Provide the (X, Y) coordinate of the cell's center where the given text is located.  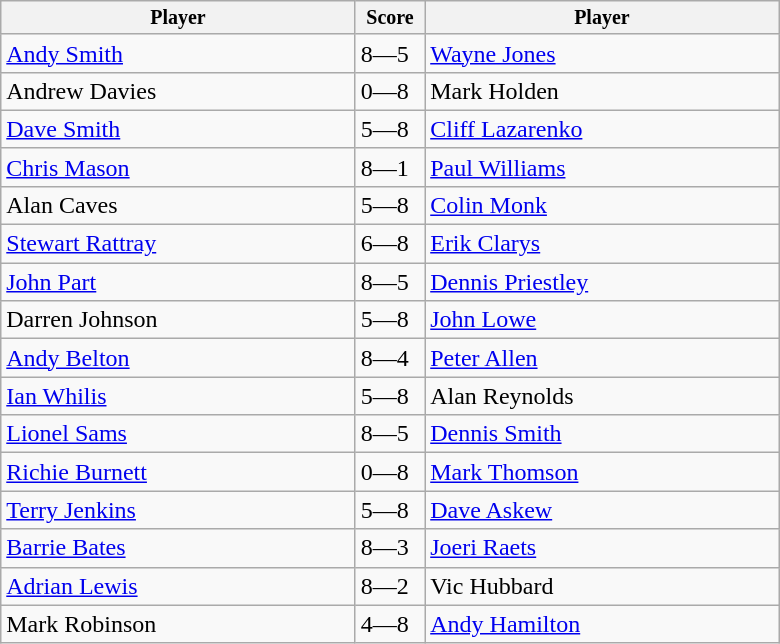
John Lowe (602, 320)
8—1 (390, 167)
John Part (178, 282)
Mark Thomson (602, 472)
Mark Holden (602, 91)
8—2 (390, 586)
Lionel Sams (178, 434)
Paul Williams (602, 167)
Andy Hamilton (602, 624)
6—8 (390, 244)
Andy Belton (178, 358)
Richie Burnett (178, 472)
Alan Reynolds (602, 396)
Erik Clarys (602, 244)
Vic Hubbard (602, 586)
Cliff Lazarenko (602, 129)
Andy Smith (178, 53)
Stewart Rattray (178, 244)
Darren Johnson (178, 320)
8—3 (390, 548)
Dave Askew (602, 510)
Colin Monk (602, 205)
Mark Robinson (178, 624)
Wayne Jones (602, 53)
Dennis Smith (602, 434)
Barrie Bates (178, 548)
Score (390, 18)
Dave Smith (178, 129)
Terry Jenkins (178, 510)
Peter Allen (602, 358)
Adrian Lewis (178, 586)
Ian Whilis (178, 396)
Joeri Raets (602, 548)
Andrew Davies (178, 91)
Chris Mason (178, 167)
Alan Caves (178, 205)
8—4 (390, 358)
Dennis Priestley (602, 282)
4—8 (390, 624)
